Output the [X, Y] coordinate of the center of the cell containing the given text.  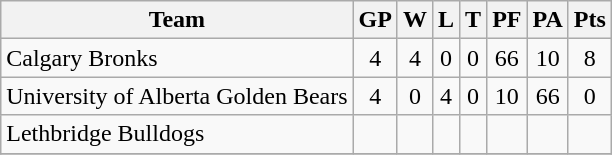
PA [548, 20]
T [474, 20]
Team [177, 20]
Calgary Bronks [177, 58]
University of Alberta Golden Bears [177, 96]
W [414, 20]
Pts [590, 20]
PF [507, 20]
GP [375, 20]
Lethbridge Bulldogs [177, 134]
L [446, 20]
8 [590, 58]
